Return [x, y] of the center of cell containing provided text 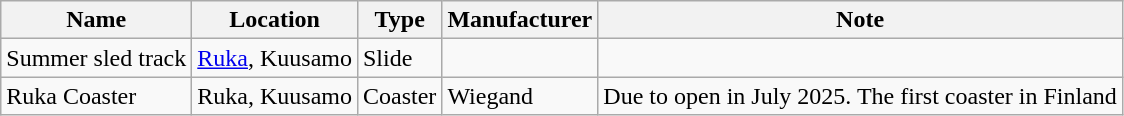
Manufacturer [520, 20]
Wiegand [520, 96]
Due to open in July 2025. The first coaster in Finland [860, 96]
Name [96, 20]
Note [860, 20]
Summer sled track [96, 58]
Slide [399, 58]
Coaster [399, 96]
Location [275, 20]
Type [399, 20]
Ruka Coaster [96, 96]
